Identify which cell holds the provided text, then report its [x, y] central coordinate. 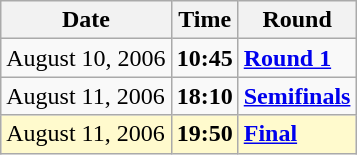
August 10, 2006 [86, 58]
Semifinals [297, 96]
Round [297, 20]
Date [86, 20]
19:50 [204, 134]
10:45 [204, 58]
18:10 [204, 96]
Final [297, 134]
Time [204, 20]
Round 1 [297, 58]
